Provide the (x, y) coordinate of the cell's center where the given text is located.  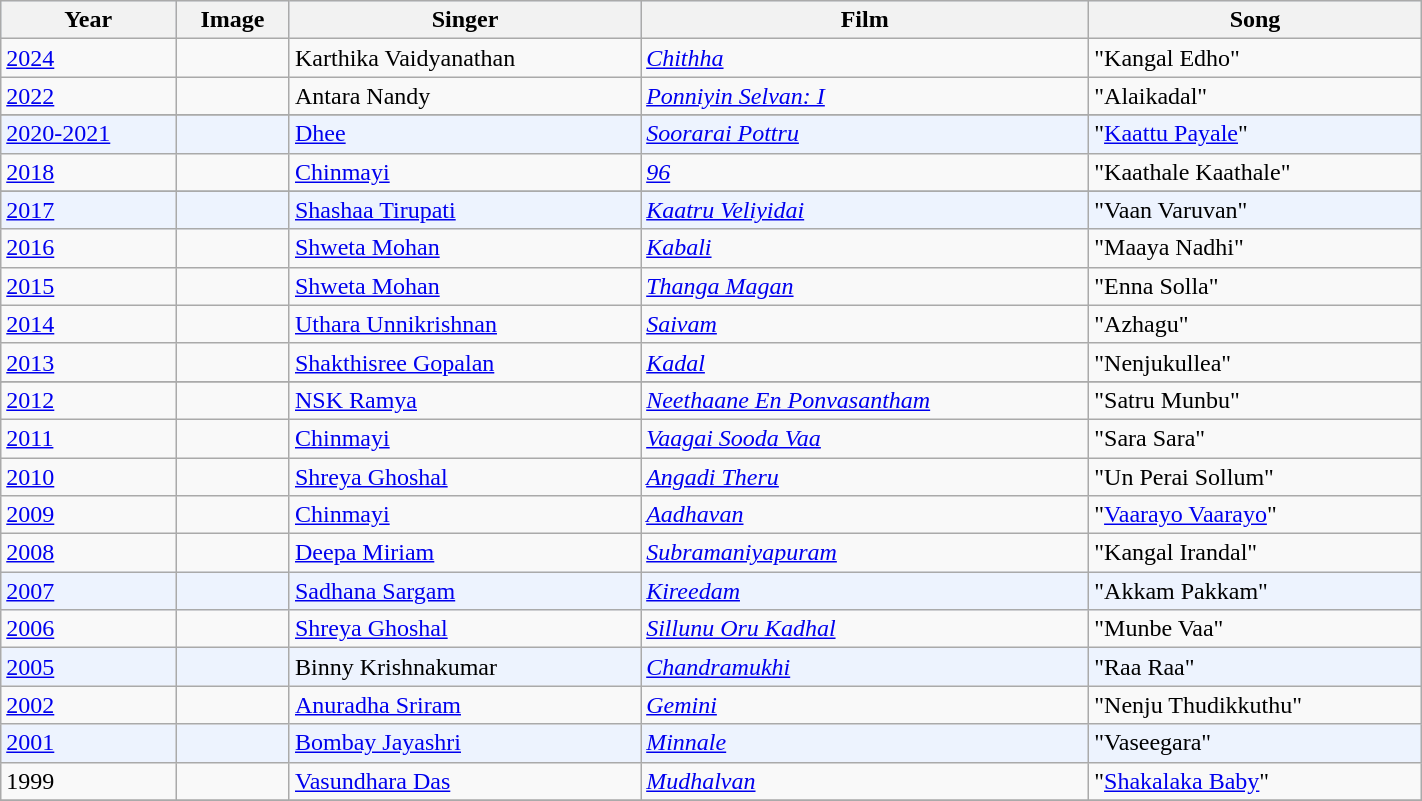
"Kangal Irandal" (1256, 553)
"Sara Sara" (1256, 438)
Kireedam (865, 591)
"Kaattu Payale" (1256, 134)
2010 (88, 477)
Uthara Unnikrishnan (464, 324)
2013 (88, 362)
"Enna Solla" (1256, 286)
2024 (88, 58)
"Maaya Nadhi" (1256, 248)
Mudhalvan (865, 781)
Subramaniyapuram (865, 553)
"Raa Raa" (1256, 667)
Ponniyin Selvan: I (865, 96)
Vasundhara Das (464, 781)
2018 (88, 172)
"Nenjukullea" (1256, 362)
2002 (88, 705)
"Vaseegara" (1256, 743)
Image (233, 20)
"Munbe Vaa" (1256, 629)
Shashaa Tirupati (464, 210)
Kadal (865, 362)
2008 (88, 553)
"Kaathale Kaathale" (1256, 172)
"Vaan Varuvan" (1256, 210)
96 (865, 172)
Gemini (865, 705)
Sadhana Sargam (464, 591)
2011 (88, 438)
Saivam (865, 324)
2007 (88, 591)
Shakthisree Gopalan (464, 362)
2012 (88, 400)
"Vaarayo Vaarayo" (1256, 515)
"Nenju Thudikkuthu" (1256, 705)
Kaatru Veliyidai (865, 210)
2006 (88, 629)
Soorarai Pottru (865, 134)
2001 (88, 743)
2020-2021 (88, 134)
2005 (88, 667)
"Shakalaka Baby" (1256, 781)
Karthika Vaidyanathan (464, 58)
Singer (464, 20)
"Azhagu" (1256, 324)
Anuradha Sriram (464, 705)
Sillunu Oru Kadhal (865, 629)
Aadhavan (865, 515)
Binny Krishnakumar (464, 667)
Deepa Miriam (464, 553)
Chandramukhi (865, 667)
2015 (88, 286)
2017 (88, 210)
2014 (88, 324)
Film (865, 20)
"Alaikadal" (1256, 96)
2022 (88, 96)
Thanga Magan (865, 286)
Song (1256, 20)
Minnale (865, 743)
Dhee (464, 134)
NSK Ramya (464, 400)
Kabali (865, 248)
1999 (88, 781)
2016 (88, 248)
Neethaane En Ponvasantham (865, 400)
Vaagai Sooda Vaa (865, 438)
Year (88, 20)
"Un Perai Sollum" (1256, 477)
Angadi Theru (865, 477)
Bombay Jayashri (464, 743)
"Akkam Pakkam" (1256, 591)
Antara Nandy (464, 96)
Chithha (865, 58)
"Satru Munbu" (1256, 400)
2009 (88, 515)
"Kangal Edho" (1256, 58)
